From the cell containing the given text, extract its center point as (x, y) coordinate. 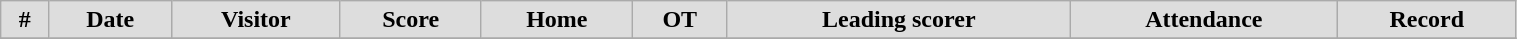
Attendance (1204, 20)
Home (556, 20)
Leading scorer (898, 20)
Record (1426, 20)
OT (680, 20)
Score (410, 20)
# (25, 20)
Visitor (256, 20)
Date (110, 20)
